Detect which cell encompasses the target text, then output its [X, Y] center coordinate. 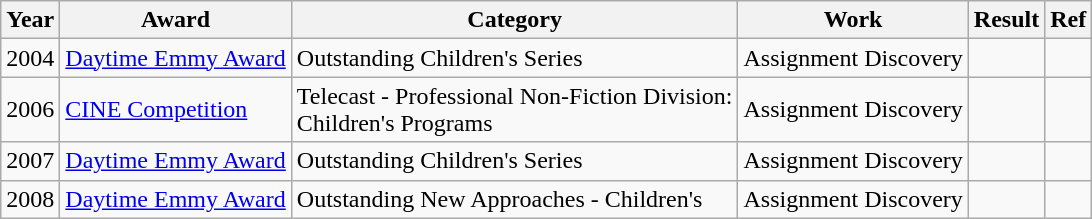
Year [30, 20]
2004 [30, 58]
2006 [30, 110]
Telecast - Professional Non-Fiction Division:Children's Programs [514, 110]
2008 [30, 199]
Outstanding New Approaches - Children's [514, 199]
2007 [30, 161]
Ref [1068, 20]
Category [514, 20]
Award [176, 20]
CINE Competition [176, 110]
Result [1006, 20]
Work [853, 20]
